Capture the cell that displays the provided text and extract its [x, y] central coordinate. 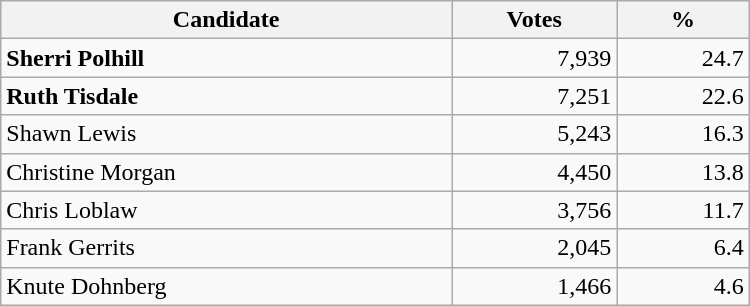
2,045 [534, 248]
4.6 [683, 286]
Knute Dohnberg [226, 286]
4,450 [534, 172]
3,756 [534, 210]
Shawn Lewis [226, 134]
13.8 [683, 172]
24.7 [683, 58]
Sherri Polhill [226, 58]
22.6 [683, 96]
6.4 [683, 248]
1,466 [534, 286]
Candidate [226, 20]
7,939 [534, 58]
5,243 [534, 134]
Frank Gerrits [226, 248]
Votes [534, 20]
16.3 [683, 134]
11.7 [683, 210]
Christine Morgan [226, 172]
Ruth Tisdale [226, 96]
Chris Loblaw [226, 210]
7,251 [534, 96]
% [683, 20]
